Find where the given text appears and provide that cell's center as (X, Y) coordinate. 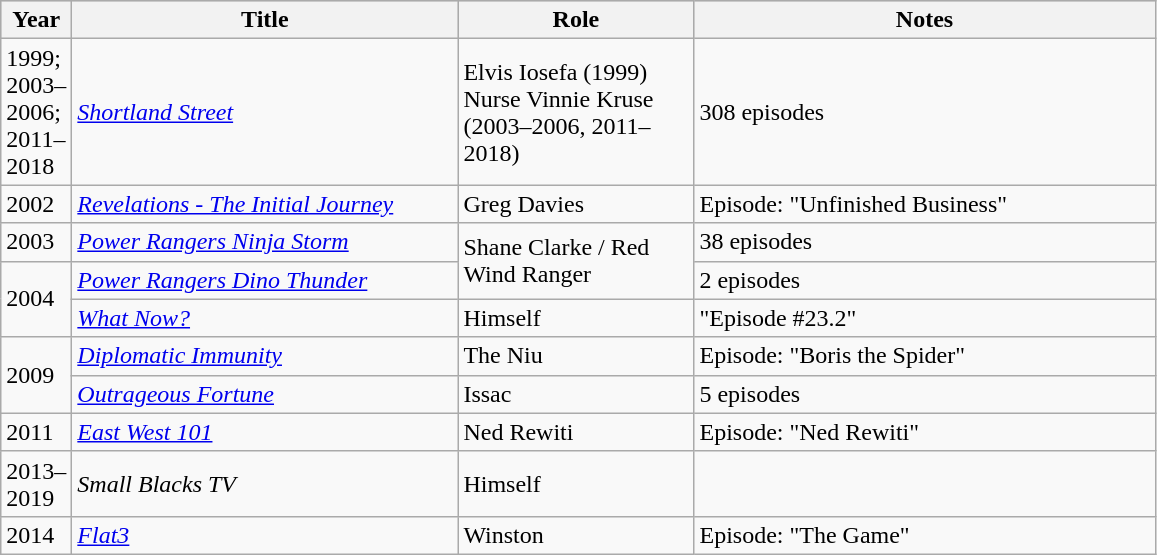
East West 101 (265, 432)
Outrageous Fortune (265, 394)
1999; 2003–2006; 2011–2018 (36, 112)
Greg Davies (576, 204)
308 episodes (924, 112)
5 episodes (924, 394)
Revelations - The Initial Journey (265, 204)
Power Rangers Ninja Storm (265, 242)
"Episode #23.2" (924, 318)
Episode: "Ned Rewiti" (924, 432)
Ned Rewiti (576, 432)
Small Blacks TV (265, 484)
2002 (36, 204)
Title (265, 20)
What Now? (265, 318)
Shane Clarke / Red Wind Ranger (576, 261)
2013–2019 (36, 484)
2011 (36, 432)
Diplomatic Immunity (265, 356)
Episode: "Unfinished Business" (924, 204)
2003 (36, 242)
38 episodes (924, 242)
Year (36, 20)
2 episodes (924, 280)
Role (576, 20)
Winston (576, 535)
Power Rangers Dino Thunder (265, 280)
Episode: "The Game" (924, 535)
Issac (576, 394)
Flat3 (265, 535)
Elvis Iosefa (1999) Nurse Vinnie Kruse (2003–2006, 2011–2018) (576, 112)
2009 (36, 375)
Shortland Street (265, 112)
2004 (36, 299)
The Niu (576, 356)
Episode: "Boris the Spider" (924, 356)
2014 (36, 535)
Notes (924, 20)
